Return the (x, y) coordinate for the center point of the cell that contains the specified text.  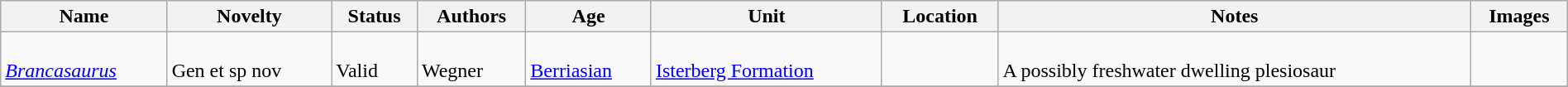
Age (589, 17)
Isterberg Formation (766, 60)
Wegner (471, 60)
Unit (766, 17)
Brancasaurus (84, 60)
Images (1520, 17)
Notes (1235, 17)
Berriasian (589, 60)
Status (375, 17)
Valid (375, 60)
Location (939, 17)
Authors (471, 17)
Novelty (250, 17)
Gen et sp nov (250, 60)
Name (84, 17)
A possibly freshwater dwelling plesiosaur (1235, 60)
